Provide the (x, y) coordinate of the cell's center where the given text is located.  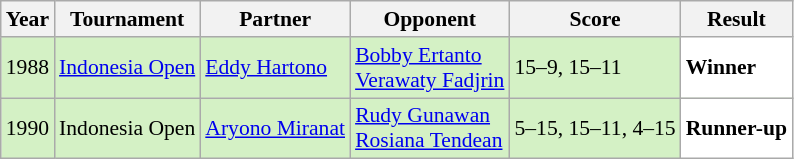
Score (594, 19)
Year (28, 19)
Partner (275, 19)
5–15, 15–11, 4–15 (594, 128)
Winner (736, 68)
Bobby Ertanto Verawaty Fadjrin (430, 68)
15–9, 15–11 (594, 68)
1988 (28, 68)
Runner-up (736, 128)
Aryono Miranat (275, 128)
1990 (28, 128)
Rudy Gunawan Rosiana Tendean (430, 128)
Eddy Hartono (275, 68)
Result (736, 19)
Tournament (127, 19)
Opponent (430, 19)
